Extract the [X, Y] coordinate from the center of the cell holding the provided text.  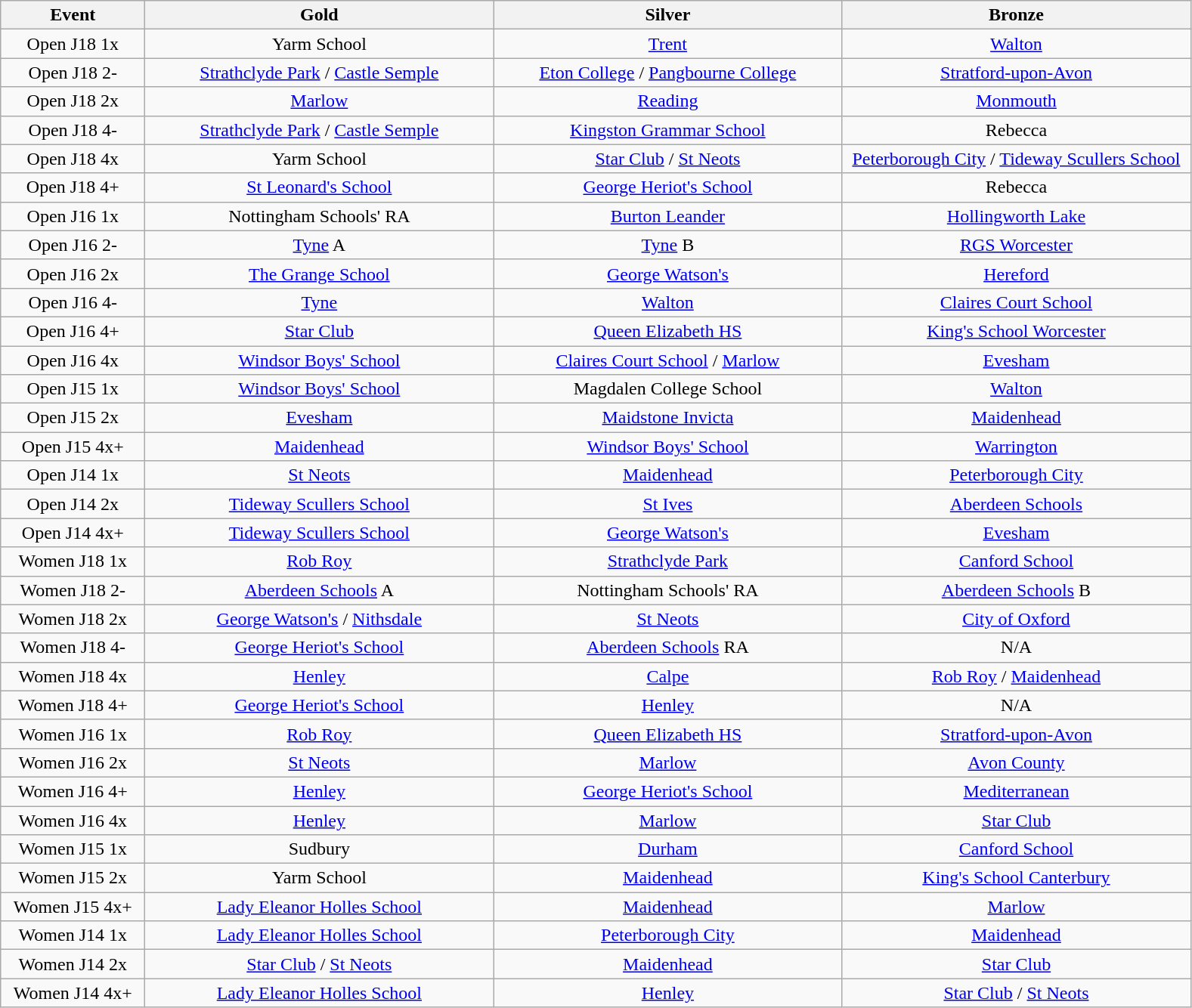
Open J18 4x [73, 159]
Women J15 2x [73, 878]
Women J14 2x [73, 964]
Event [73, 15]
Women J16 1x [73, 734]
The Grange School [319, 274]
Peterborough City / Tideway Scullers School [1016, 159]
Durham [668, 849]
Women J18 2- [73, 590]
Strathclyde Park [668, 561]
Open J15 2x [73, 418]
Aberdeen Schools A [319, 590]
Open J16 1x [73, 216]
Open J16 4+ [73, 331]
Women J16 4+ [73, 791]
St Leonard's School [319, 187]
Women J18 4- [73, 648]
Burton Leander [668, 216]
Open J18 2x [73, 101]
Women J18 2x [73, 619]
Sudbury [319, 849]
Aberdeen Schools [1016, 504]
Women J18 1x [73, 561]
Monmouth [1016, 101]
Women J15 1x [73, 849]
Reading [668, 101]
Open J15 1x [73, 389]
Tyne A [319, 245]
Open J16 2x [73, 274]
Aberdeen Schools B [1016, 590]
Maidstone Invicta [668, 418]
Mediterranean [1016, 791]
Open J14 1x [73, 475]
Women J14 1x [73, 935]
Claires Court School [1016, 302]
Hollingworth Lake [1016, 216]
Open J16 2- [73, 245]
Women J16 2x [73, 762]
Open J14 4x+ [73, 533]
Women J16 4x [73, 820]
Bronze [1016, 15]
Warrington [1016, 447]
Open J15 4x+ [73, 447]
Claires Court School / Marlow [668, 360]
Trent [668, 44]
Kingston Grammar School [668, 130]
Women J18 4+ [73, 705]
Women J18 4x [73, 676]
Tyne [319, 302]
RGS Worcester [1016, 245]
Rob Roy / Maidenhead [1016, 676]
Magdalen College School [668, 389]
Open J18 1x [73, 44]
Eton College / Pangbourne College [668, 73]
Open J18 2- [73, 73]
King's School Worcester [1016, 331]
Open J14 2x [73, 504]
St Ives [668, 504]
Women J15 4x+ [73, 907]
Open J16 4x [73, 360]
Tyne B [668, 245]
Open J18 4+ [73, 187]
Gold [319, 15]
Hereford [1016, 274]
George Watson's / Nithsdale [319, 619]
Silver [668, 15]
Calpe [668, 676]
Women J14 4x+ [73, 993]
Open J16 4- [73, 302]
Aberdeen Schools RA [668, 648]
Avon County [1016, 762]
Open J18 4- [73, 130]
City of Oxford [1016, 619]
King's School Canterbury [1016, 878]
